Detect which cell encompasses the target text, then output its [x, y] center coordinate. 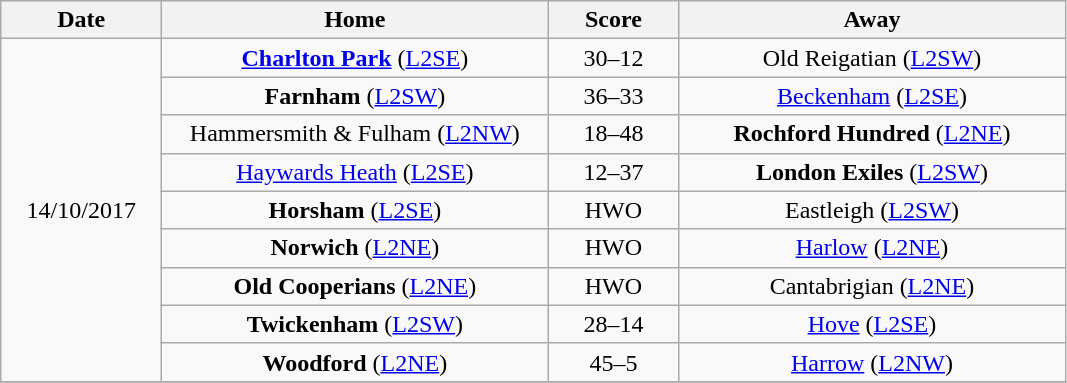
Hove (L2SE) [872, 324]
Harrow (L2NW) [872, 362]
28–14 [614, 324]
Hammersmith & Fulham (L2NW) [355, 134]
Norwich (L2NE) [355, 248]
Haywards Heath (L2SE) [355, 172]
London Exiles (L2SW) [872, 172]
Cantabrigian (L2NE) [872, 286]
Horsham (L2SE) [355, 210]
12–37 [614, 172]
Farnham (L2SW) [355, 96]
Harlow (L2NE) [872, 248]
Rochford Hundred (L2NE) [872, 134]
Old Cooperians (L2NE) [355, 286]
30–12 [614, 58]
45–5 [614, 362]
14/10/2017 [82, 210]
Eastleigh (L2SW) [872, 210]
36–33 [614, 96]
Beckenham (L2SE) [872, 96]
Home [355, 20]
Twickenham (L2SW) [355, 324]
Away [872, 20]
Date [82, 20]
Score [614, 20]
Charlton Park (L2SE) [355, 58]
Old Reigatian (L2SW) [872, 58]
Woodford (L2NE) [355, 362]
18–48 [614, 134]
